Pinpoint the cell where the given text exists, returning its (X, Y) midpoint coordinate. 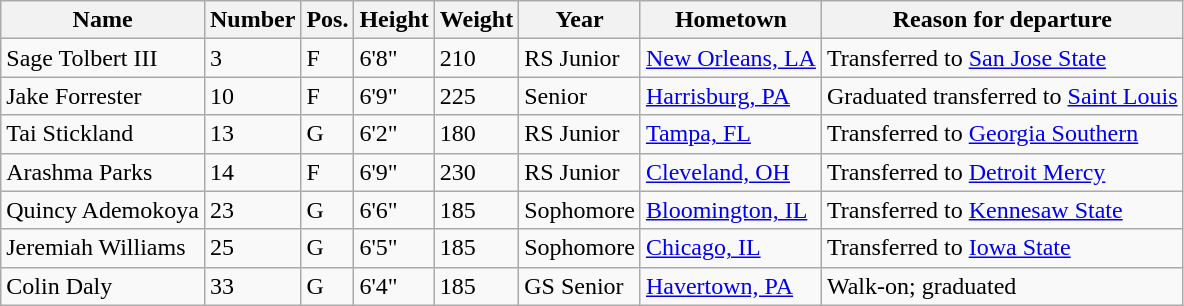
Transferred to San Jose State (1002, 58)
Transferred to Kennesaw State (1002, 210)
Height (394, 20)
25 (252, 248)
6'8" (394, 58)
Colin Daly (103, 286)
6'4" (394, 286)
10 (252, 96)
Transferred to Detroit Mercy (1002, 172)
Name (103, 20)
23 (252, 210)
33 (252, 286)
Arashma Parks (103, 172)
Tampa, FL (730, 134)
Havertown, PA (730, 286)
Jake Forrester (103, 96)
13 (252, 134)
Transferred to Georgia Southern (1002, 134)
Hometown (730, 20)
Transferred to Iowa State (1002, 248)
New Orleans, LA (730, 58)
Year (580, 20)
6'6" (394, 210)
Walk-on; graduated (1002, 286)
Tai Stickland (103, 134)
225 (476, 96)
Bloomington, IL (730, 210)
Weight (476, 20)
Cleveland, OH (730, 172)
GS Senior (580, 286)
14 (252, 172)
210 (476, 58)
Harrisburg, PA (730, 96)
3 (252, 58)
Pos. (328, 20)
Senior (580, 96)
Quincy Ademokoya (103, 210)
Graduated transferred to Saint Louis (1002, 96)
6'5" (394, 248)
230 (476, 172)
Reason for departure (1002, 20)
6'2" (394, 134)
Number (252, 20)
180 (476, 134)
Jeremiah Williams (103, 248)
Chicago, IL (730, 248)
Sage Tolbert III (103, 58)
